Return the [x, y] coordinate for the center point of the cell that contains the specified text.  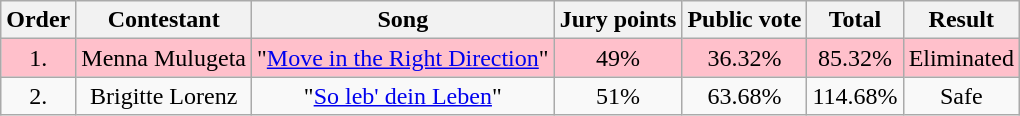
1. [38, 58]
"Move in the Right Direction" [402, 58]
Public vote [744, 20]
Eliminated [961, 58]
49% [618, 58]
Song [402, 20]
51% [618, 96]
Menna Mulugeta [164, 58]
Brigitte Lorenz [164, 96]
Contestant [164, 20]
Jury points [618, 20]
Result [961, 20]
"So leb' dein Leben" [402, 96]
Order [38, 20]
2. [38, 96]
63.68% [744, 96]
114.68% [855, 96]
Safe [961, 96]
Total [855, 20]
85.32% [855, 58]
36.32% [744, 58]
